Output the [x, y] coordinate of the center of the cell containing the given text.  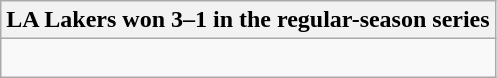
LA Lakers won 3–1 in the regular-season series [248, 20]
